Scan for the cell matching the given text and deliver its (x, y) coordinate at center. 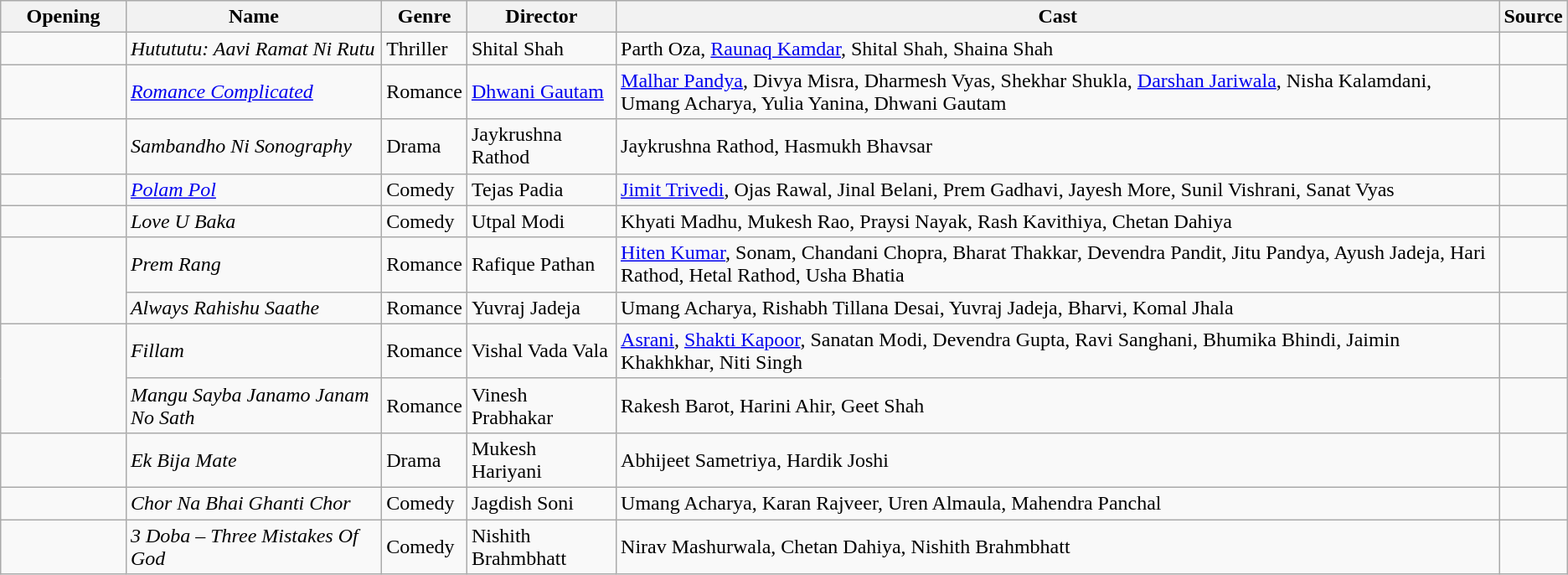
Thriller (425, 49)
Prem Rang (253, 265)
Parth Oza, Raunaq Kamdar, Shital Shah, Shaina Shah (1058, 49)
Name (253, 17)
Vishal Vada Vala (541, 350)
Khyati Madhu, Mukesh Rao, Praysi Nayak, Rash Kavithiya, Chetan Dahiya (1058, 221)
Source (1533, 17)
Polam Pol (253, 189)
Hutututu: Aavi Ramat Ni Rutu (253, 49)
Mukesh Hariyani (541, 459)
Tejas Padia (541, 189)
Utpal Modi (541, 221)
Director (541, 17)
Jagdish Soni (541, 503)
Romance Complicated (253, 92)
Fillam (253, 350)
Abhijeet Sametriya, Hardik Joshi (1058, 459)
Sambandho Ni Sonography (253, 146)
Umang Acharya, Rishabh Tillana Desai, Yuvraj Jadeja, Bharvi, Komal Jhala (1058, 308)
Dhwani Gautam (541, 92)
Genre (425, 17)
Always Rahishu Saathe (253, 308)
Mangu Sayba Janamo Janam No Sath (253, 406)
Jimit Trivedi, Ojas Rawal, Jinal Belani, Prem Gadhavi, Jayesh More, Sunil Vishrani, Sanat Vyas (1058, 189)
Vinesh Prabhakar (541, 406)
Opening (64, 17)
Chor Na Bhai Ghanti Chor (253, 503)
Shital Shah (541, 49)
3 Doba – Three Mistakes Of God (253, 547)
Rafique Pathan (541, 265)
Rakesh Barot, Harini Ahir, Geet Shah (1058, 406)
Umang Acharya, Karan Rajveer, Uren Almaula, Mahendra Panchal (1058, 503)
Ek Bija Mate (253, 459)
Nishith Brahmbhatt (541, 547)
Cast (1058, 17)
Hiten Kumar, Sonam, Chandani Chopra, Bharat Thakkar, Devendra Pandit, Jitu Pandya, Ayush Jadeja, Hari Rathod, Hetal Rathod, Usha Bhatia (1058, 265)
Yuvraj Jadeja (541, 308)
Nirav Mashurwala, Chetan Dahiya, Nishith Brahmbhatt (1058, 547)
Asrani, Shakti Kapoor, Sanatan Modi, Devendra Gupta, Ravi Sanghani, Bhumika Bhindi, Jaimin Khakhkhar, Niti Singh (1058, 350)
Jaykrushna Rathod (541, 146)
Malhar Pandya, Divya Misra, Dharmesh Vyas, Shekhar Shukla, Darshan Jariwala, Nisha Kalamdani, Umang Acharya, Yulia Yanina, Dhwani Gautam (1058, 92)
Jaykrushna Rathod, Hasmukh Bhavsar (1058, 146)
Love U Baka (253, 221)
